Extract the (x, y) coordinate from the center of the cell holding the provided text.  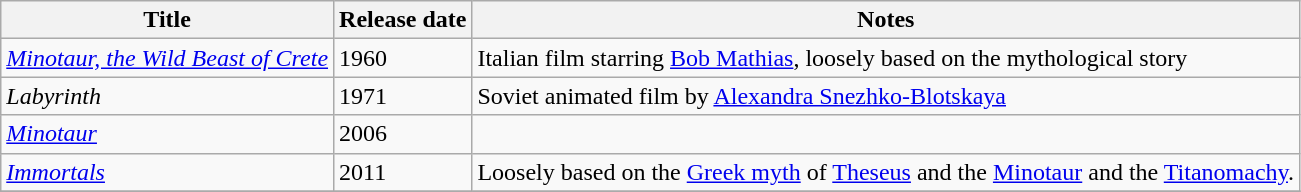
Minotaur (168, 134)
2011 (403, 172)
Italian film starring Bob Mathias, loosely based on the mythological story (886, 58)
Loosely based on the Greek myth of Theseus and the Minotaur and the Titanomachy. (886, 172)
Immortals (168, 172)
Title (168, 20)
Release date (403, 20)
Labyrinth (168, 96)
1960 (403, 58)
1971 (403, 96)
Notes (886, 20)
Minotaur, the Wild Beast of Crete (168, 58)
2006 (403, 134)
Soviet animated film by Alexandra Snezhko-Blotskaya (886, 96)
